Detect which cell encompasses the target text, then output its [X, Y] center coordinate. 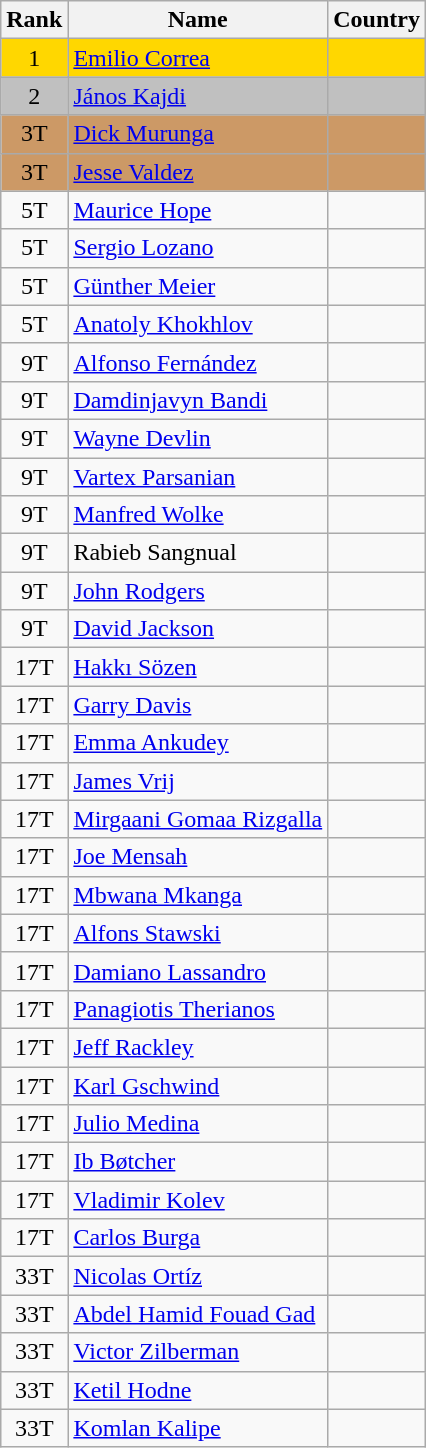
Alfonso Fernández [198, 362]
Hakkı Sözen [198, 667]
2 [34, 96]
Vladimir Kolev [198, 1200]
James Vrij [198, 781]
Manfred Wolke [198, 515]
Panagiotis Therianos [198, 1009]
Joe Mensah [198, 857]
Maurice Hope [198, 210]
Abdel Hamid Fouad Gad [198, 1314]
Sergio Lozano [198, 248]
Vartex Parsanian [198, 477]
Emilio Correa [198, 58]
Jesse Valdez [198, 172]
Rabieb Sangnual [198, 553]
Julio Medina [198, 1124]
1 [34, 58]
Emma Ankudey [198, 743]
Ib Bøtcher [198, 1162]
Wayne Devlin [198, 438]
David Jackson [198, 629]
Mirgaani Gomaa Rizgalla [198, 819]
Jeff Rackley [198, 1047]
Ketil Hodne [198, 1390]
Dick Murunga [198, 134]
Garry Davis [198, 705]
Name [198, 20]
Anatoly Khokhlov [198, 324]
Alfons Stawski [198, 933]
Karl Gschwind [198, 1085]
Victor Zilberman [198, 1352]
János Kajdi [198, 96]
Carlos Burga [198, 1238]
Damdinjavyn Bandi [198, 400]
Damiano Lassandro [198, 971]
Rank [34, 20]
Mbwana Mkanga [198, 895]
John Rodgers [198, 591]
Günther Meier [198, 286]
Country [377, 20]
Nicolas Ortíz [198, 1276]
Komlan Kalipe [198, 1428]
